Identify which cell holds the provided text, then report its (x, y) central coordinate. 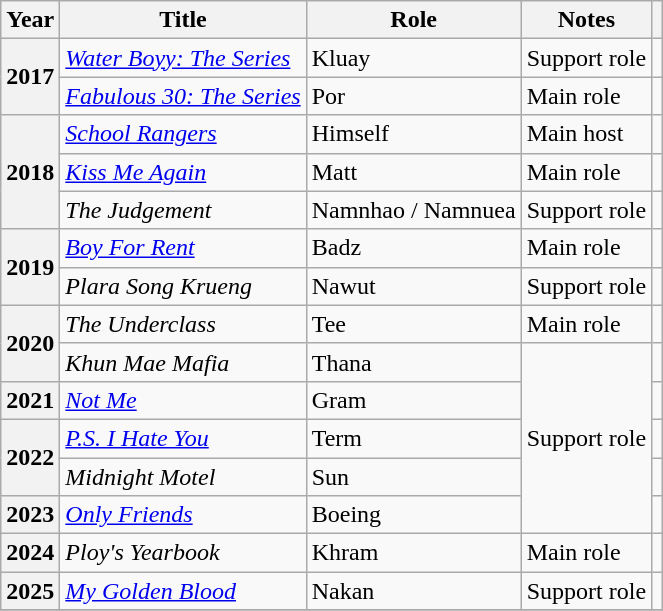
Boy For Rent (183, 248)
Por (414, 96)
Notes (586, 20)
2024 (30, 553)
Thana (414, 362)
2022 (30, 457)
Not Me (183, 400)
Boeing (414, 515)
Khun Mae Mafia (183, 362)
2023 (30, 515)
The Judgement (183, 210)
Sun (414, 477)
Only Friends (183, 515)
2019 (30, 267)
Kluay (414, 58)
Tee (414, 324)
Midnight Motel (183, 477)
Water Boyy: The Series (183, 58)
Role (414, 20)
The Underclass (183, 324)
Himself (414, 134)
2018 (30, 172)
P.S. I Hate You (183, 438)
School Rangers (183, 134)
Badz (414, 248)
Term (414, 438)
2025 (30, 591)
Ploy's Yearbook (183, 553)
Namnhao / Namnuea (414, 210)
2017 (30, 77)
2020 (30, 343)
2021 (30, 400)
Nakan (414, 591)
Gram (414, 400)
Main host (586, 134)
My Golden Blood (183, 591)
Title (183, 20)
Khram (414, 553)
Plara Song Krueng (183, 286)
Nawut (414, 286)
Matt (414, 172)
Kiss Me Again (183, 172)
Year (30, 20)
Fabulous 30: The Series (183, 96)
